Scan for the cell matching the given text and deliver its (X, Y) coordinate at center. 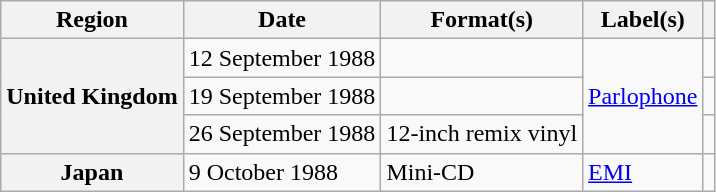
Date (282, 20)
9 October 1988 (282, 172)
EMI (643, 172)
United Kingdom (92, 96)
19 September 1988 (282, 96)
12-inch remix vinyl (482, 134)
Mini-CD (482, 172)
Parlophone (643, 96)
Label(s) (643, 20)
Region (92, 20)
12 September 1988 (282, 58)
26 September 1988 (282, 134)
Japan (92, 172)
Format(s) (482, 20)
